Capture the cell that displays the provided text and extract its (X, Y) central coordinate. 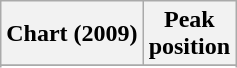
Chart (2009) (72, 34)
Peakposition (189, 34)
